Return the [X, Y] coordinate for the center point of the cell that contains the specified text.  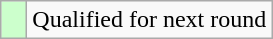
Qualified for next round [150, 20]
